Extract the (X, Y) coordinate from the center of the cell holding the provided text.  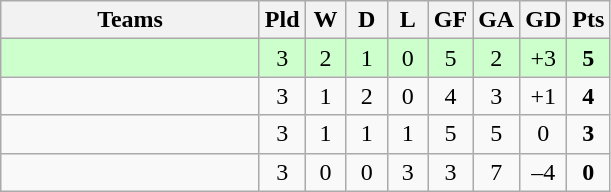
Pts (588, 20)
Teams (130, 20)
Pld (282, 20)
W (326, 20)
+1 (544, 96)
GA (496, 20)
D (366, 20)
7 (496, 172)
+3 (544, 58)
–4 (544, 172)
GF (450, 20)
GD (544, 20)
L (408, 20)
